Provide the [X, Y] coordinate of the cell's center where the given text is located.  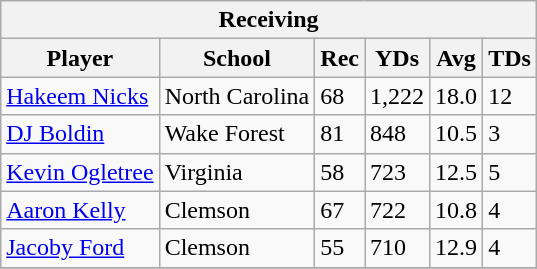
10.8 [456, 210]
848 [396, 134]
Kevin Ogletree [80, 172]
68 [340, 96]
Hakeem Nicks [80, 96]
18.0 [456, 96]
Receiving [269, 20]
Rec [340, 58]
TDs [510, 58]
1,222 [396, 96]
Player [80, 58]
723 [396, 172]
12 [510, 96]
710 [396, 248]
12.9 [456, 248]
Avg [456, 58]
North Carolina [237, 96]
YDs [396, 58]
DJ Boldin [80, 134]
55 [340, 248]
Jacoby Ford [80, 248]
5 [510, 172]
67 [340, 210]
58 [340, 172]
Wake Forest [237, 134]
Virginia [237, 172]
3 [510, 134]
81 [340, 134]
12.5 [456, 172]
10.5 [456, 134]
722 [396, 210]
School [237, 58]
Aaron Kelly [80, 210]
